Detect which cell encompasses the target text, then output its [x, y] center coordinate. 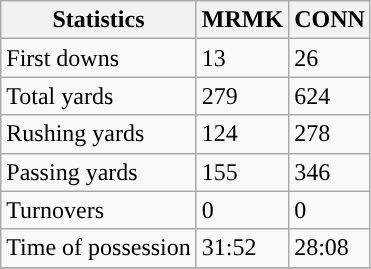
Time of possession [99, 248]
26 [330, 58]
624 [330, 96]
346 [330, 172]
278 [330, 134]
Statistics [99, 20]
CONN [330, 20]
279 [242, 96]
First downs [99, 58]
MRMK [242, 20]
124 [242, 134]
Turnovers [99, 210]
Total yards [99, 96]
31:52 [242, 248]
Rushing yards [99, 134]
28:08 [330, 248]
155 [242, 172]
Passing yards [99, 172]
13 [242, 58]
